Capture the cell that displays the provided text and extract its (x, y) central coordinate. 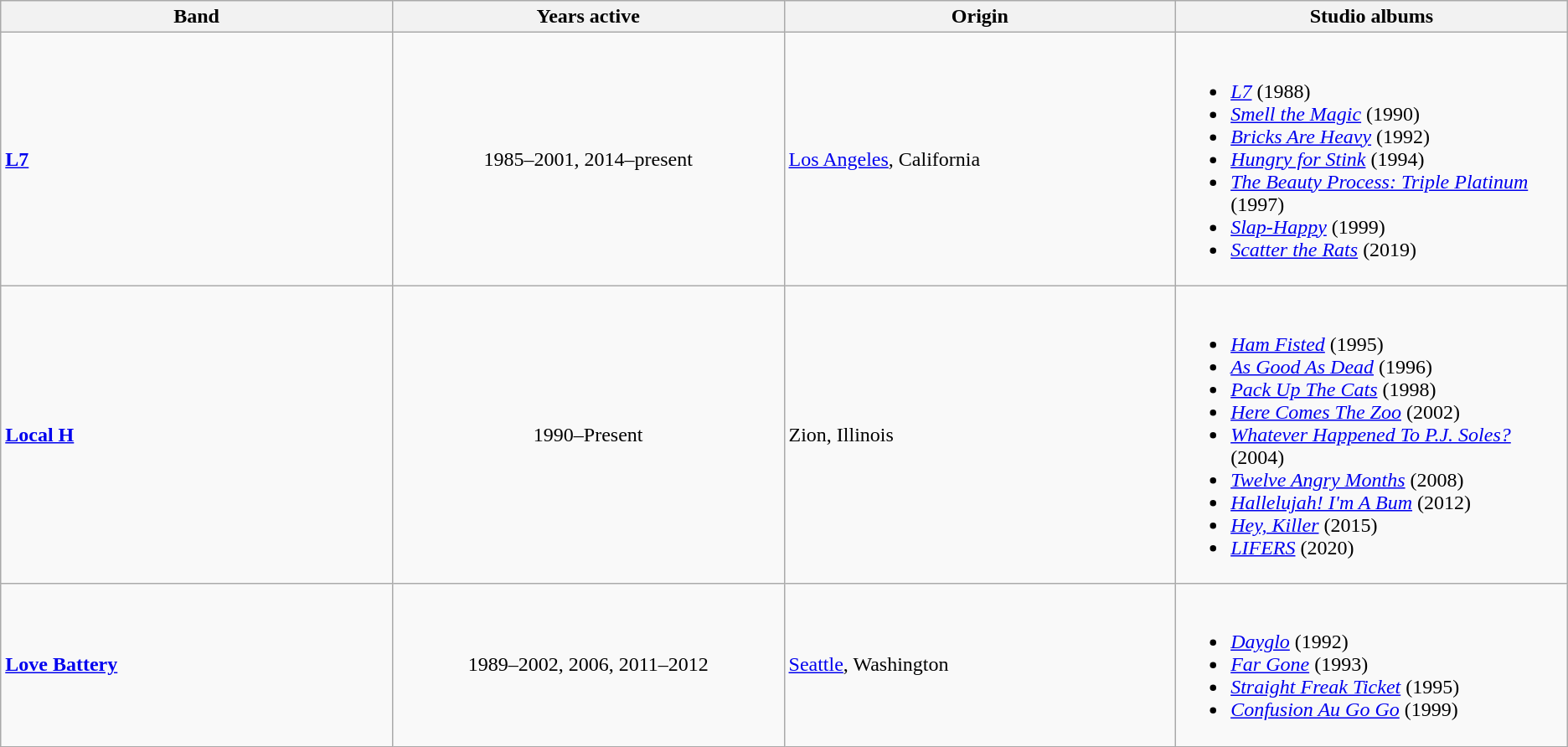
1990–Present (588, 435)
Studio albums (1372, 17)
L7 (197, 159)
Seattle, Washington (980, 665)
1985–2001, 2014–present (588, 159)
Dayglo (1992)Far Gone (1993)Straight Freak Ticket (1995)Confusion Au Go Go (1999) (1372, 665)
Band (197, 17)
Los Angeles, California (980, 159)
Zion, Illinois (980, 435)
Love Battery (197, 665)
Local H (197, 435)
Origin (980, 17)
1989–2002, 2006, 2011–2012 (588, 665)
Years active (588, 17)
